Provide the (x, y) coordinate of the cell's center where the given text is located.  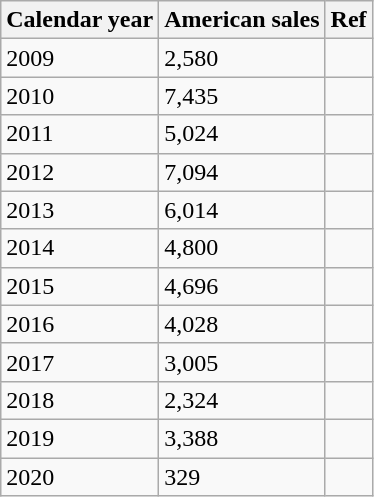
2020 (80, 477)
2014 (80, 248)
329 (242, 477)
5,024 (242, 134)
American sales (242, 20)
7,435 (242, 96)
3,005 (242, 362)
2011 (80, 134)
2010 (80, 96)
2018 (80, 400)
Calendar year (80, 20)
6,014 (242, 210)
7,094 (242, 172)
4,028 (242, 324)
2013 (80, 210)
2017 (80, 362)
3,388 (242, 438)
2,580 (242, 58)
2,324 (242, 400)
4,800 (242, 248)
2015 (80, 286)
2016 (80, 324)
2009 (80, 58)
2019 (80, 438)
Ref (348, 20)
4,696 (242, 286)
2012 (80, 172)
